From the cell containing the given text, extract its center point as [x, y] coordinate. 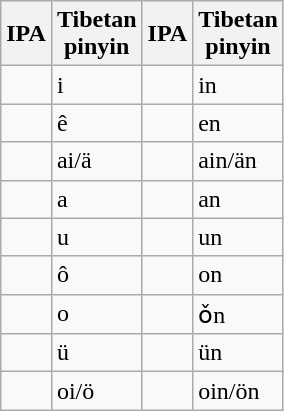
ain/än [238, 161]
oi/ö [96, 391]
on [238, 275]
o [96, 314]
u [96, 237]
in [238, 85]
ô [96, 275]
ê [96, 123]
an [238, 199]
en [238, 123]
ü [96, 353]
ai/ä [96, 161]
oin/ön [238, 391]
ün [238, 353]
ǒn [238, 314]
i [96, 85]
a [96, 199]
un [238, 237]
